Search for the cell housing the specified text and yield its (x, y) center coordinate. 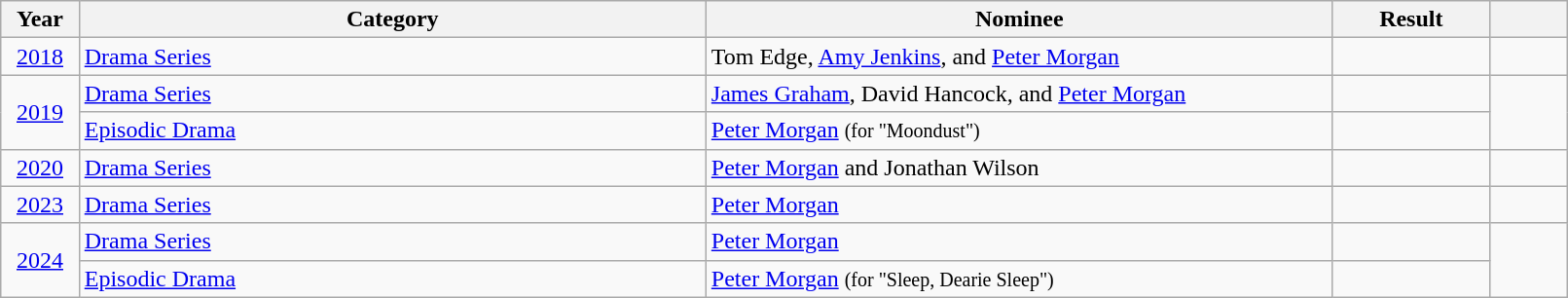
Peter Morgan (for "Sleep, Dearie Sleep") (1019, 279)
Tom Edge, Amy Jenkins, and Peter Morgan (1019, 56)
Result (1411, 19)
2023 (40, 205)
Peter Morgan and Jonathan Wilson (1019, 168)
Peter Morgan (for "Moondust") (1019, 130)
2019 (40, 112)
2020 (40, 168)
James Graham, David Hancock, and Peter Morgan (1019, 93)
Year (40, 19)
2024 (40, 260)
Nominee (1019, 19)
2018 (40, 56)
Category (392, 19)
